Identify which cell holds the provided text, then report its (X, Y) central coordinate. 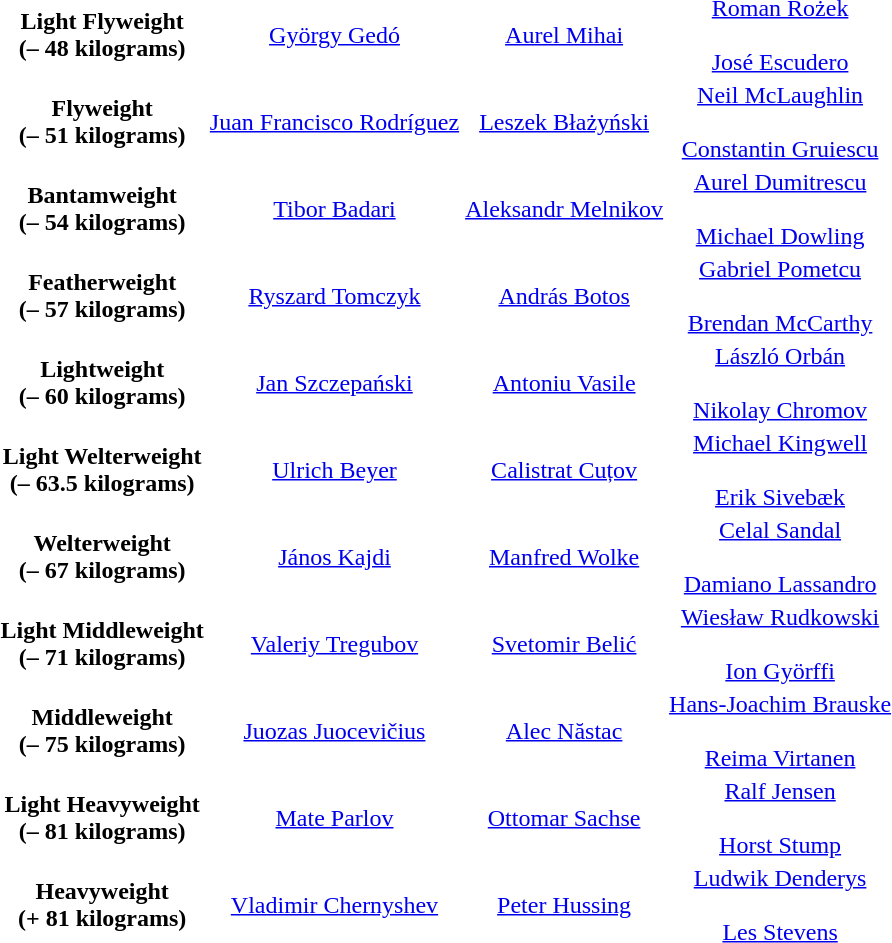
Juozas Juocevičius (334, 731)
Ottomar Sachse (564, 818)
Valeriy Tregubov (334, 644)
Tibor Badari (334, 209)
Ryszard Tomczyk (334, 296)
Juan Francisco Rodríguez (334, 122)
András Botos (564, 296)
János Kajdi (334, 557)
Antoniu Vasile (564, 383)
Calistrat Cuțov (564, 470)
Aleksandr Melnikov (564, 209)
Svetomir Belić (564, 644)
Jan Szczepański (334, 383)
Manfred Wolke (564, 557)
Ulrich Beyer (334, 470)
Leszek Błażyński (564, 122)
Mate Parlov (334, 818)
Alec Năstac (564, 731)
